For the text-containing cell, return its midpoint in [x, y] coordinate format. 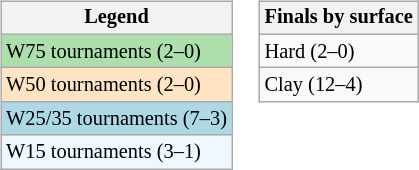
Finals by surface [339, 18]
Clay (12–4) [339, 85]
W50 tournaments (2–0) [116, 85]
W15 tournaments (3–1) [116, 152]
Hard (2–0) [339, 51]
W75 tournaments (2–0) [116, 51]
Legend [116, 18]
W25/35 tournaments (7–3) [116, 119]
